Return the (X, Y) coordinate for the center point of the cell that contains the specified text.  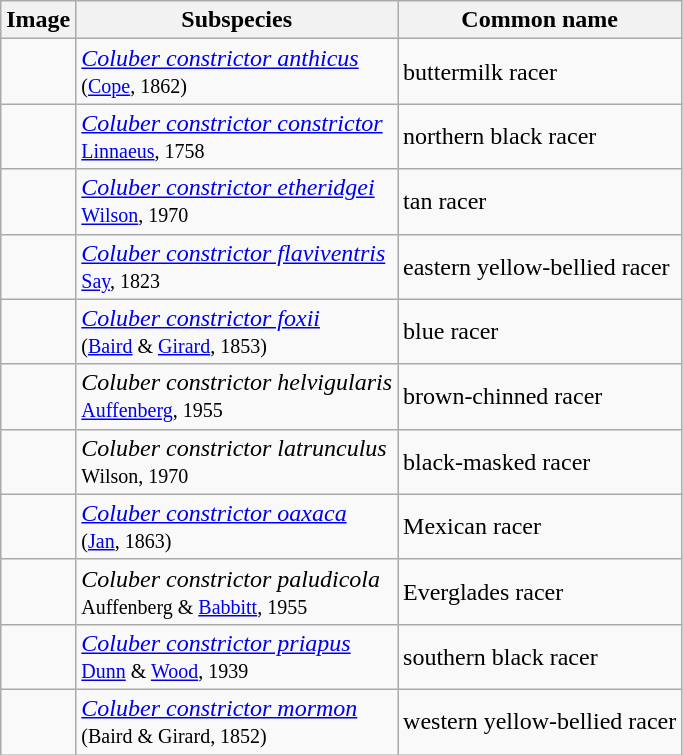
northern black racer (540, 136)
brown-chinned racer (540, 396)
Coluber constrictor latrunculusWilson, 1970 (237, 462)
Coluber constrictor flaviventrisSay, 1823 (237, 266)
eastern yellow-bellied racer (540, 266)
Coluber constrictor mormon(Baird & Girard, 1852) (237, 722)
Subspecies (237, 20)
western yellow-bellied racer (540, 722)
Image (38, 20)
Mexican racer (540, 526)
Everglades racer (540, 592)
buttermilk racer (540, 72)
Coluber constrictor anthicus(Cope, 1862) (237, 72)
Coluber constrictor oaxaca(Jan, 1863) (237, 526)
Common name (540, 20)
Coluber constrictor etheridgeiWilson, 1970 (237, 202)
tan racer (540, 202)
Coluber constrictor foxii(Baird & Girard, 1853) (237, 332)
Coluber constrictor constrictorLinnaeus, 1758 (237, 136)
southern black racer (540, 656)
Coluber constrictor paludicolaAuffenberg & Babbitt, 1955 (237, 592)
black-masked racer (540, 462)
Coluber constrictor helvigularisAuffenberg, 1955 (237, 396)
blue racer (540, 332)
Coluber constrictor priapusDunn & Wood, 1939 (237, 656)
